Output the (x, y) coordinate of the center of the cell containing the given text.  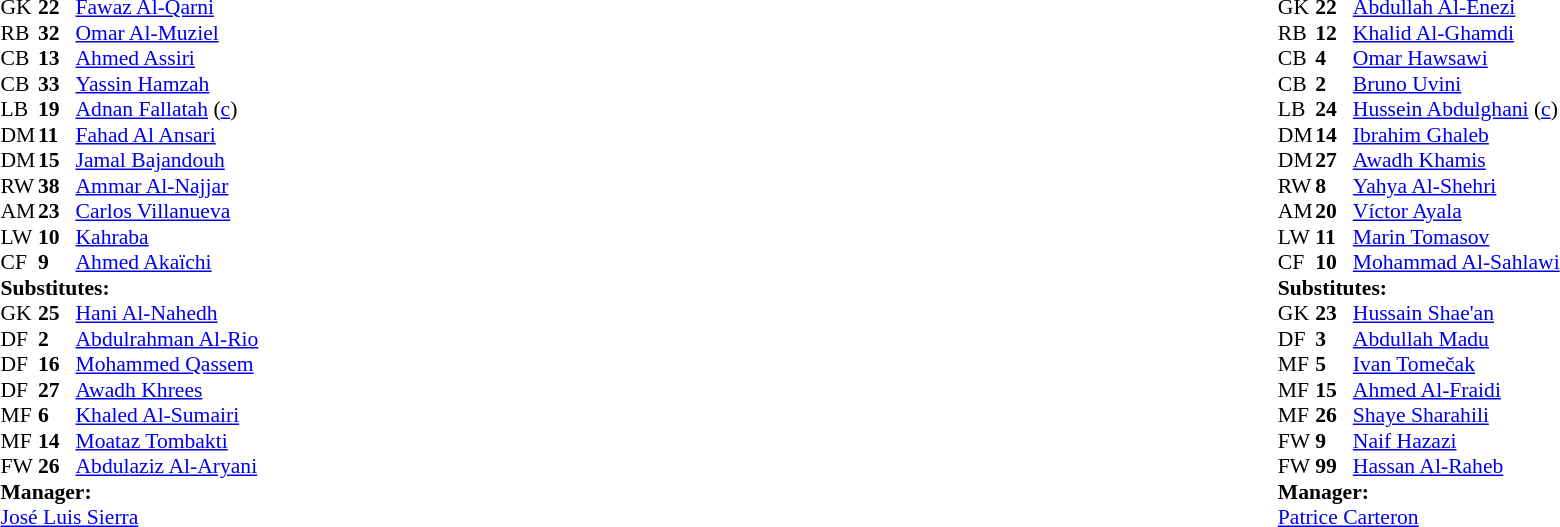
25 (57, 313)
20 (1334, 211)
Hussein Abdulghani (c) (1456, 109)
Hani Al-Nahedh (168, 313)
32 (57, 33)
Mohammad Al-Sahlawi (1456, 263)
Ivan Tomečak (1456, 365)
Yahya Al-Shehri (1456, 186)
Ahmed Assiri (168, 59)
Hassan Al-Raheb (1456, 467)
Adnan Fallatah (c) (168, 109)
Awadh Khrees (168, 390)
Abdulaziz Al-Aryani (168, 467)
6 (57, 415)
Khalid Al-Ghamdi (1456, 33)
33 (57, 84)
Omar Hawsawi (1456, 59)
Yassin Hamzah (168, 84)
Khaled Al-Sumairi (168, 415)
19 (57, 109)
3 (1334, 339)
Marin Tomasov (1456, 237)
Abdullah Madu (1456, 339)
Ahmed Al-Fraidi (1456, 390)
Awadh Khamis (1456, 161)
Víctor Ayala (1456, 211)
8 (1334, 186)
Omar Al-Muziel (168, 33)
Bruno Uvini (1456, 84)
Ibrahim Ghaleb (1456, 135)
Naif Hazazi (1456, 441)
Hussain Shae'an (1456, 313)
Ahmed Akaïchi (168, 263)
Moataz Tombakti (168, 441)
Abdulrahman Al-Rio (168, 339)
Fahad Al Ansari (168, 135)
99 (1334, 467)
Mohammed Qassem (168, 365)
Carlos Villanueva (168, 211)
12 (1334, 33)
5 (1334, 365)
4 (1334, 59)
16 (57, 365)
Kahraba (168, 237)
Shaye Sharahili (1456, 415)
24 (1334, 109)
Ammar Al-Najjar (168, 186)
Jamal Bajandouh (168, 161)
38 (57, 186)
13 (57, 59)
